Scan for the cell matching the given text and deliver its [X, Y] coordinate at center. 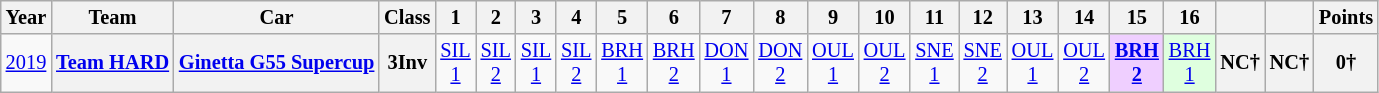
10 [885, 17]
11 [934, 17]
SNE2 [983, 63]
DON1 [727, 63]
15 [1137, 17]
2 [496, 17]
Ginetta G55 Supercup [276, 63]
Team [112, 17]
9 [833, 17]
1 [455, 17]
7 [727, 17]
DON2 [780, 63]
4 [576, 17]
Points [1346, 17]
Car [276, 17]
0† [1346, 63]
3 [536, 17]
Year [26, 17]
12 [983, 17]
8 [780, 17]
16 [1190, 17]
3Inv [407, 63]
6 [674, 17]
5 [622, 17]
14 [1084, 17]
Team HARD [112, 63]
13 [1033, 17]
2019 [26, 63]
Class [407, 17]
SNE1 [934, 63]
